Output the (X, Y) coordinate of the center of the cell containing the given text.  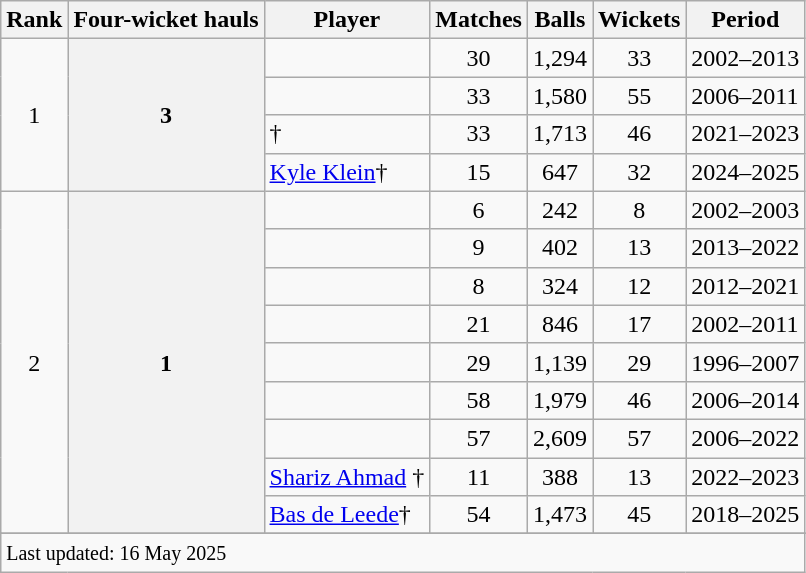
6 (479, 210)
1,139 (560, 362)
54 (479, 515)
2 (34, 362)
1,473 (560, 515)
2006–2022 (746, 438)
15 (479, 172)
2002–2013 (746, 58)
2013–2022 (746, 248)
Balls (560, 20)
2002–2011 (746, 324)
2006–2011 (746, 96)
2012–2021 (746, 286)
324 (560, 286)
32 (638, 172)
Wickets (638, 20)
2021–2023 (746, 134)
1996–2007 (746, 362)
Rank (34, 20)
† (347, 134)
45 (638, 515)
402 (560, 248)
2,609 (560, 438)
2024–2025 (746, 172)
1,979 (560, 400)
Kyle Klein† (347, 172)
Bas de Leede† (347, 515)
388 (560, 477)
2002–2003 (746, 210)
12 (638, 286)
242 (560, 210)
21 (479, 324)
30 (479, 58)
1,713 (560, 134)
11 (479, 477)
Last updated: 16 May 2025 (403, 553)
647 (560, 172)
Matches (479, 20)
2022–2023 (746, 477)
55 (638, 96)
Period (746, 20)
Four-wicket hauls (166, 20)
1,294 (560, 58)
2018–2025 (746, 515)
3 (166, 115)
2006–2014 (746, 400)
58 (479, 400)
9 (479, 248)
1,580 (560, 96)
Shariz Ahmad † (347, 477)
17 (638, 324)
846 (560, 324)
Player (347, 20)
